For the text-containing cell, return its midpoint in (x, y) coordinate format. 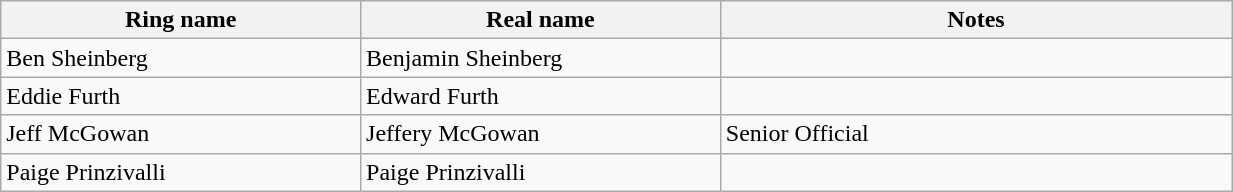
Edward Furth (541, 96)
Senior Official (976, 134)
Benjamin Sheinberg (541, 58)
Ring name (181, 20)
Eddie Furth (181, 96)
Real name (541, 20)
Jeffery McGowan (541, 134)
Notes (976, 20)
Ben Sheinberg (181, 58)
Jeff McGowan (181, 134)
